Locate the cell with the specified text and output its [X, Y] center coordinate. 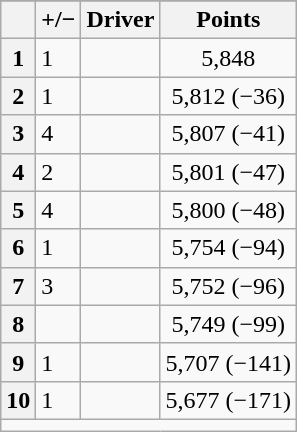
5,749 (−99) [228, 324]
Points [228, 20]
6 [18, 248]
8 [18, 324]
5,754 (−94) [228, 248]
5,812 (−36) [228, 96]
5,848 [228, 58]
10 [18, 400]
5,800 (−48) [228, 210]
9 [18, 362]
7 [18, 286]
5,677 (−171) [228, 400]
5 [18, 210]
5,807 (−41) [228, 134]
5,752 (−96) [228, 286]
5,801 (−47) [228, 172]
+/− [58, 20]
5,707 (−141) [228, 362]
Driver [120, 20]
